From the cell containing the given text, extract its center point as [X, Y] coordinate. 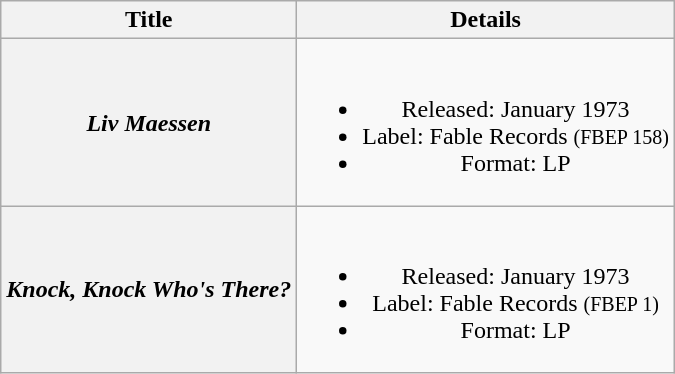
Details [486, 20]
Released: January 1973Label: Fable Records (FBEP 1)Format: LP [486, 290]
Released: January 1973Label: Fable Records (FBEP 158)Format: LP [486, 122]
Title [149, 20]
Knock, Knock Who's There? [149, 290]
Liv Maessen [149, 122]
